From the cell containing the given text, extract its center point as (X, Y) coordinate. 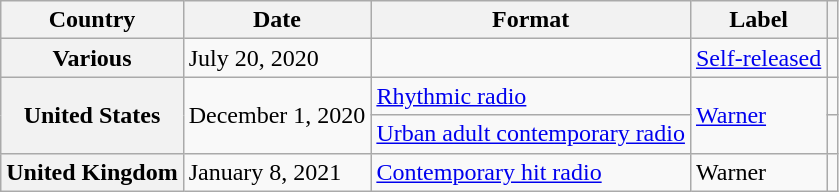
July 20, 2020 (277, 58)
Urban adult contemporary radio (531, 134)
Label (758, 20)
Date (277, 20)
Format (531, 20)
December 1, 2020 (277, 115)
Self-released (758, 58)
January 8, 2021 (277, 172)
Contemporary hit radio (531, 172)
United Kingdom (92, 172)
Rhythmic radio (531, 96)
Various (92, 58)
United States (92, 115)
Country (92, 20)
